Provide the (x, y) coordinate of the cell's center where the given text is located.  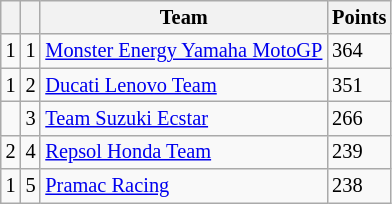
Ducati Lenovo Team (184, 85)
238 (359, 186)
Team Suzuki Ecstar (184, 118)
4 (31, 152)
3 (31, 118)
266 (359, 118)
364 (359, 51)
Pramac Racing (184, 186)
Repsol Honda Team (184, 152)
351 (359, 85)
Monster Energy Yamaha MotoGP (184, 51)
Points (359, 17)
Team (184, 17)
239 (359, 152)
5 (31, 186)
